Pinpoint the cell where the given text exists, returning its [x, y] midpoint coordinate. 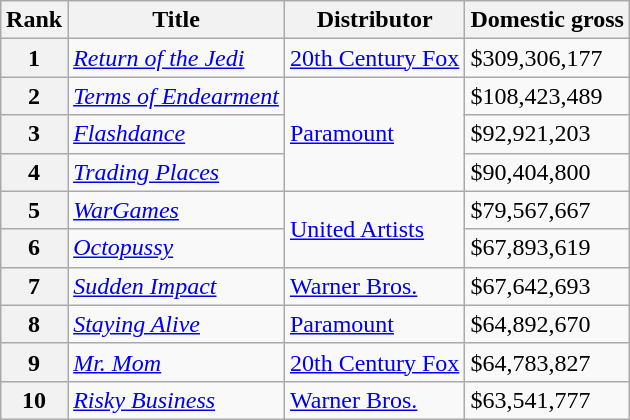
Flashdance [176, 134]
1 [34, 58]
9 [34, 362]
10 [34, 400]
$92,921,203 [548, 134]
3 [34, 134]
$63,541,777 [548, 400]
$67,893,619 [548, 248]
$67,642,693 [548, 286]
Octopussy [176, 248]
$64,783,827 [548, 362]
$79,567,667 [548, 210]
Domestic gross [548, 20]
Terms of Endearment [176, 96]
United Artists [374, 229]
2 [34, 96]
8 [34, 324]
6 [34, 248]
Risky Business [176, 400]
Mr. Mom [176, 362]
Distributor [374, 20]
$90,404,800 [548, 172]
5 [34, 210]
WarGames [176, 210]
7 [34, 286]
4 [34, 172]
Staying Alive [176, 324]
Return of the Jedi [176, 58]
Rank [34, 20]
Trading Places [176, 172]
$64,892,670 [548, 324]
$108,423,489 [548, 96]
Title [176, 20]
$309,306,177 [548, 58]
Sudden Impact [176, 286]
